Find where the given text appears and provide that cell's center as [X, Y] coordinate. 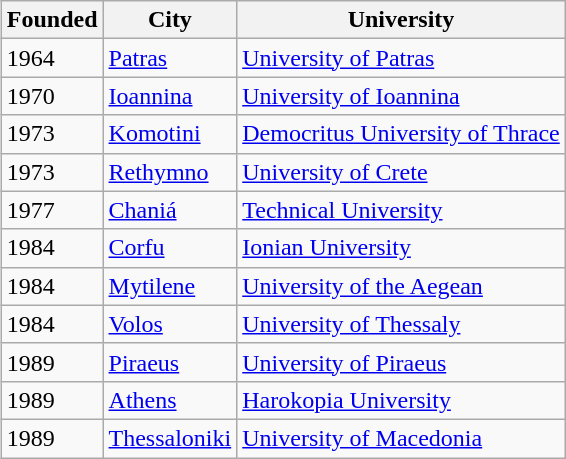
University of Crete [402, 172]
Mytilene [170, 286]
Democritus University of Thrace [402, 134]
Rethymno [170, 172]
Patras [170, 58]
Chaniá [170, 210]
Volos [170, 324]
Founded [52, 20]
University of Piraeus [402, 362]
Ionian University [402, 248]
University of Macedonia [402, 438]
Piraeus [170, 362]
Harokopia University [402, 400]
Komotini [170, 134]
Technical University [402, 210]
Corfu [170, 248]
City [170, 20]
University of Thessaly [402, 324]
1977 [52, 210]
University [402, 20]
Ioannina [170, 96]
University of Ioannina [402, 96]
1964 [52, 58]
1970 [52, 96]
University of the Aegean [402, 286]
Thessaloniki [170, 438]
University of Patras [402, 58]
Athens [170, 400]
